Search for the cell housing the specified text and yield its [x, y] center coordinate. 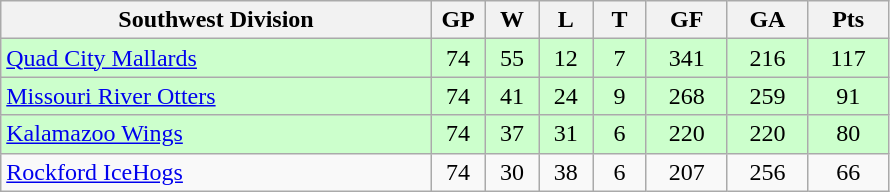
37 [512, 134]
Rockford IceHogs [216, 172]
GA [768, 20]
41 [512, 96]
GP [458, 20]
256 [768, 172]
L [566, 20]
Pts [848, 20]
66 [848, 172]
207 [686, 172]
216 [768, 58]
259 [768, 96]
9 [620, 96]
Southwest Division [216, 20]
30 [512, 172]
117 [848, 58]
268 [686, 96]
341 [686, 58]
W [512, 20]
Missouri River Otters [216, 96]
7 [620, 58]
12 [566, 58]
Kalamazoo Wings [216, 134]
T [620, 20]
GF [686, 20]
Quad City Mallards [216, 58]
31 [566, 134]
80 [848, 134]
38 [566, 172]
91 [848, 96]
55 [512, 58]
24 [566, 96]
